Find where the given text appears and provide that cell's center as (X, Y) coordinate. 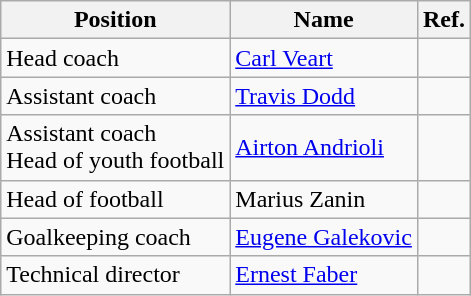
Ref. (444, 20)
Goalkeeping coach (116, 237)
Name (324, 20)
Airton Andrioli (324, 148)
Travis Dodd (324, 96)
Head of football (116, 199)
Ernest Faber (324, 275)
Assistant coach (116, 96)
Technical director (116, 275)
Carl Veart (324, 58)
Eugene Galekovic (324, 237)
Position (116, 20)
Head coach (116, 58)
Marius Zanin (324, 199)
Assistant coachHead of youth football (116, 148)
